Find where the given text appears and provide that cell's center as [X, Y] coordinate. 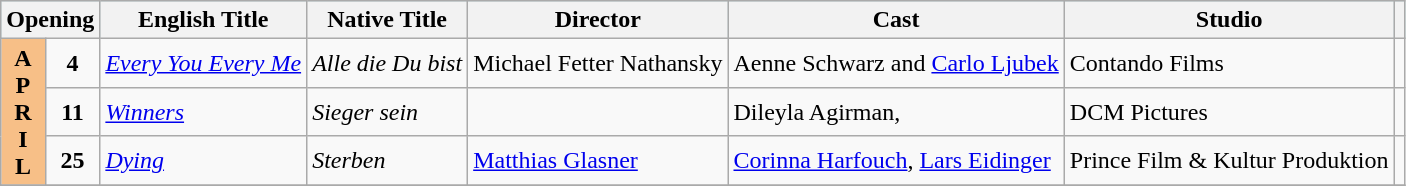
APRIL [23, 112]
Every You Every Me [204, 64]
Studio [1229, 20]
Contando Films [1229, 64]
Aenne Schwarz and Carlo Ljubek [896, 64]
DCM Pictures [1229, 112]
Dying [204, 160]
Native Title [388, 20]
11 [72, 112]
Opening [50, 20]
4 [72, 64]
Michael Fetter Nathansky [598, 64]
Sieger sein [388, 112]
English Title [204, 20]
Prince Film & Kultur Produktion [1229, 160]
Matthias Glasner [598, 160]
Alle die Du bist [388, 64]
25 [72, 160]
Corinna Harfouch, Lars Eidinger [896, 160]
Cast [896, 20]
Winners [204, 112]
Dileyla Agirman, [896, 112]
Director [598, 20]
Sterben [388, 160]
